Pinpoint the cell where the given text exists, returning its (X, Y) midpoint coordinate. 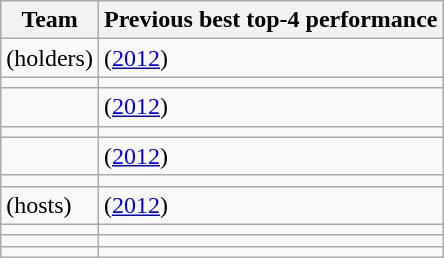
Team (50, 20)
Previous best top-4 performance (270, 20)
(holders) (50, 58)
(hosts) (50, 205)
